Scan for the cell matching the given text and deliver its [X, Y] coordinate at center. 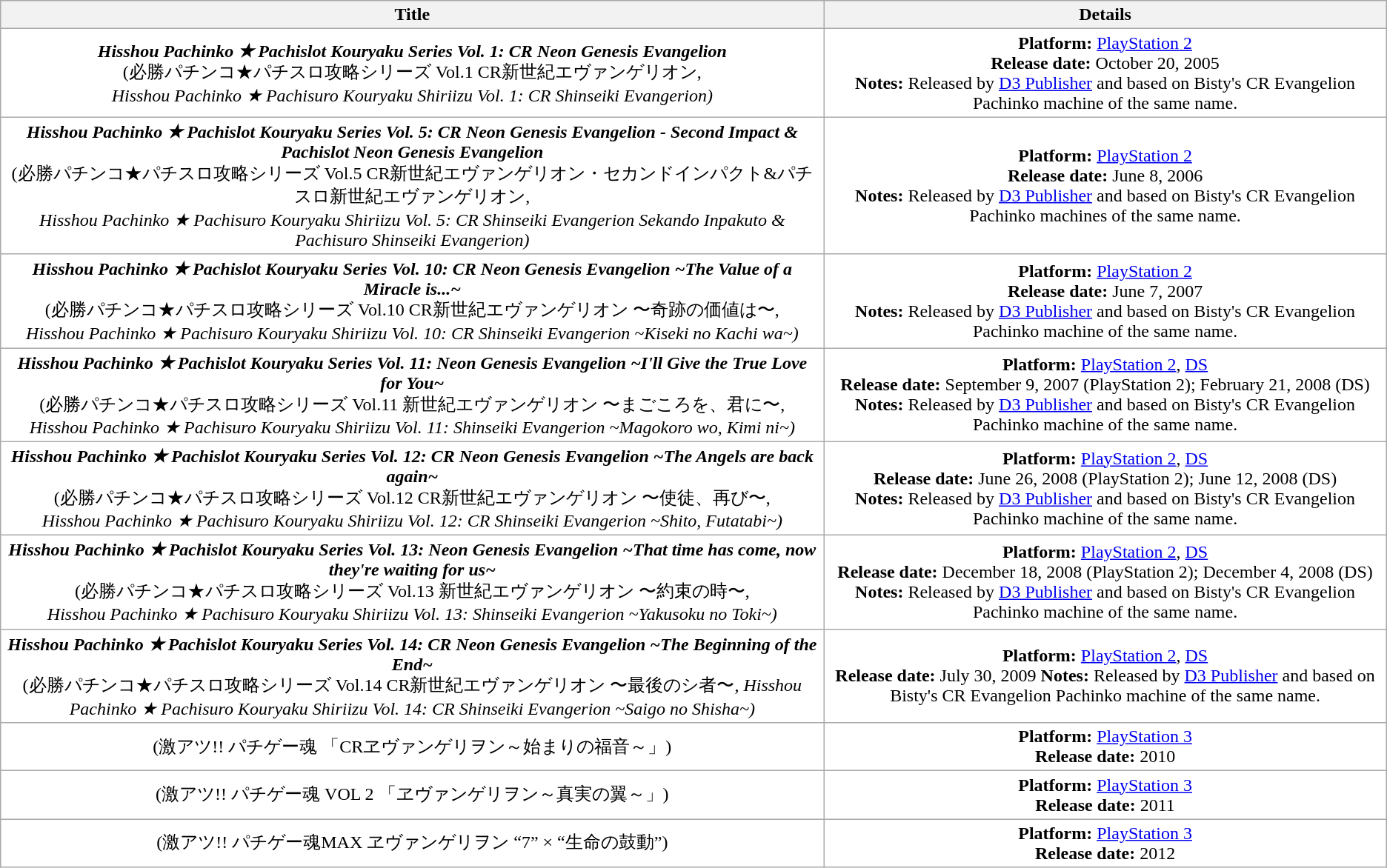
Title [412, 15]
Platform: PlayStation 3Release date: 2010 [1105, 747]
Platform: PlayStation 3Release date: 2011 [1105, 795]
Details [1105, 15]
(激アツ!! パチゲー魂 VOL 2 「ヱヴァンゲリヲン～真実の翼～」) [412, 795]
(激アツ!! パチゲー魂MAX ヱヴァンゲリヲン “7” × “生命の鼓動”) [412, 843]
Platform: PlayStation 3Release date: 2012 [1105, 843]
(激アツ!! パチゲー魂 「CRヱヴァンゲリヲン～始まりの福音～」) [412, 747]
